Return the (X, Y) coordinate for the center point of the cell that contains the specified text.  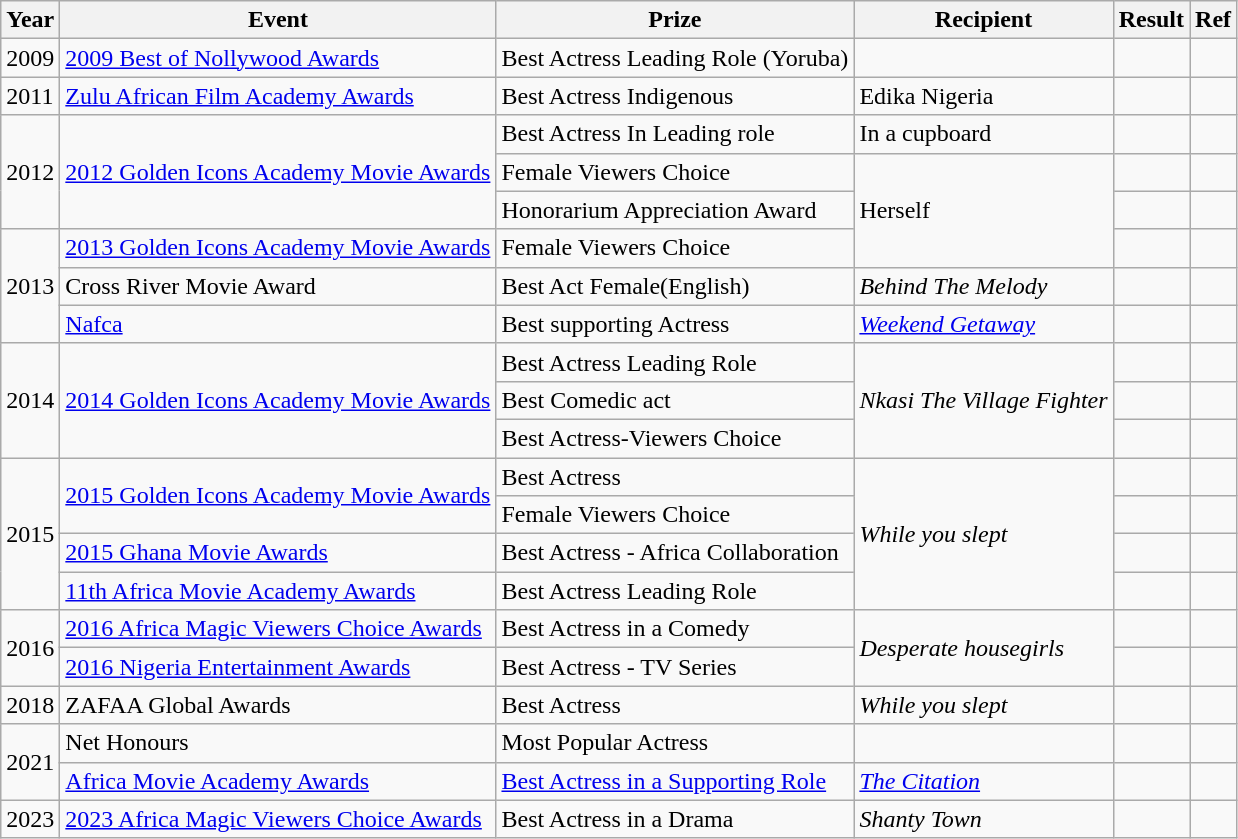
Most Popular Actress (675, 743)
2011 (30, 96)
Shanty Town (984, 819)
Nkasi The Village Fighter (984, 400)
Best Actress in a Drama (675, 819)
Best Actress-Viewers Choice (675, 438)
Weekend Getaway (984, 324)
Recipient (984, 20)
Result (1151, 20)
Behind The Melody (984, 286)
Desperate housegirls (984, 648)
Cross River Movie Award (278, 286)
Best supporting Actress (675, 324)
2015 Ghana Movie Awards (278, 553)
Best Actress Indigenous (675, 96)
2015 Golden Icons Academy Movie Awards (278, 496)
Africa Movie Academy Awards (278, 781)
2023 Africa Magic Viewers Choice Awards (278, 819)
Best Actress in a Supporting Role (675, 781)
Best Actress - Africa Collaboration (675, 553)
Nafca (278, 324)
2013 Golden Icons Academy Movie Awards (278, 248)
Best Comedic act (675, 400)
Best Actress In Leading role (675, 134)
Net Honours (278, 743)
Best Act Female(English) (675, 286)
2014 Golden Icons Academy Movie Awards (278, 400)
2009 (30, 58)
2012 Golden Icons Academy Movie Awards (278, 172)
2009 Best of Nollywood Awards (278, 58)
2016 Nigeria Entertainment Awards (278, 667)
2016 (30, 648)
Year (30, 20)
2023 (30, 819)
Herself (984, 210)
Event (278, 20)
2014 (30, 400)
2013 (30, 286)
Best Actress Leading Role (Yoruba) (675, 58)
In a cupboard (984, 134)
The Citation (984, 781)
2016 Africa Magic Viewers Choice Awards (278, 629)
Honorarium Appreciation Award (675, 210)
Prize (675, 20)
2012 (30, 172)
ZAFAA Global Awards (278, 705)
2015 (30, 534)
Best Actress in a Comedy (675, 629)
Best Actress - TV Series (675, 667)
Edika Nigeria (984, 96)
Zulu African Film Academy Awards (278, 96)
2018 (30, 705)
11th Africa Movie Academy Awards (278, 591)
Ref (1214, 20)
2021 (30, 762)
